From the cell containing the given text, extract its center point as (X, Y) coordinate. 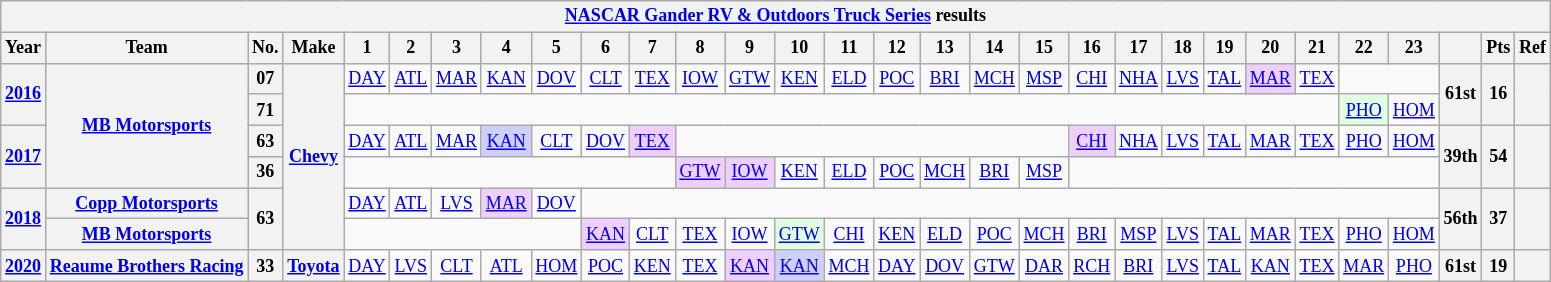
Make (314, 48)
Ref (1533, 48)
13 (945, 48)
56th (1460, 219)
9 (750, 48)
Team (146, 48)
54 (1498, 156)
6 (606, 48)
2018 (24, 219)
11 (849, 48)
RCH (1092, 266)
36 (266, 172)
14 (994, 48)
Year (24, 48)
22 (1364, 48)
23 (1414, 48)
Reaume Brothers Racing (146, 266)
No. (266, 48)
07 (266, 78)
4 (506, 48)
21 (1317, 48)
Chevy (314, 156)
2020 (24, 266)
2 (411, 48)
17 (1139, 48)
1 (367, 48)
12 (897, 48)
3 (457, 48)
Toyota (314, 266)
18 (1182, 48)
Copp Motorsports (146, 204)
2017 (24, 156)
DAR (1044, 266)
7 (652, 48)
39th (1460, 156)
71 (266, 110)
10 (799, 48)
37 (1498, 219)
5 (556, 48)
8 (700, 48)
2016 (24, 94)
Pts (1498, 48)
33 (266, 266)
20 (1270, 48)
15 (1044, 48)
NASCAR Gander RV & Outdoors Truck Series results (776, 16)
